Scan for the cell matching the given text and deliver its (X, Y) coordinate at center. 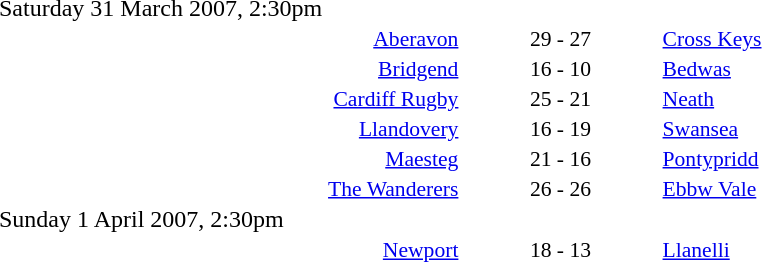
16 - 19 (560, 128)
16 - 10 (560, 68)
25 - 21 (560, 98)
29 - 27 (560, 38)
21 - 16 (560, 158)
26 - 26 (560, 188)
